Capture the cell that displays the provided text and extract its (X, Y) central coordinate. 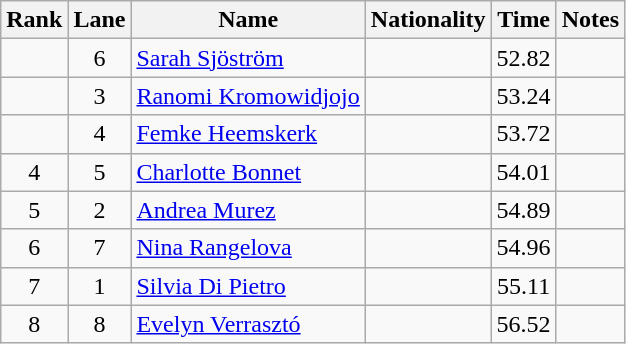
2 (100, 210)
3 (100, 96)
Evelyn Verrasztó (248, 324)
Nina Rangelova (248, 248)
Nationality (428, 20)
56.52 (524, 324)
1 (100, 286)
55.11 (524, 286)
Notes (590, 20)
54.01 (524, 172)
Silvia Di Pietro (248, 286)
53.24 (524, 96)
Time (524, 20)
Ranomi Kromowidjojo (248, 96)
Andrea Murez (248, 210)
53.72 (524, 134)
54.96 (524, 248)
Femke Heemskerk (248, 134)
Sarah Sjöström (248, 58)
52.82 (524, 58)
54.89 (524, 210)
Charlotte Bonnet (248, 172)
Name (248, 20)
Lane (100, 20)
Rank (34, 20)
